Pinpoint the cell where the given text exists, returning its [X, Y] midpoint coordinate. 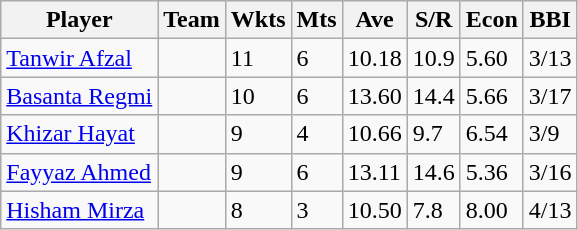
Hisham Mirza [80, 210]
3 [316, 210]
Fayyaz Ahmed [80, 172]
5.60 [492, 58]
3/17 [550, 96]
Wkts [258, 20]
BBI [550, 20]
S/R [434, 20]
Team [192, 20]
3/13 [550, 58]
Econ [492, 20]
Ave [374, 20]
9.7 [434, 134]
Player [80, 20]
11 [258, 58]
10.50 [374, 210]
Tanwir Afzal [80, 58]
Khizar Hayat [80, 134]
13.60 [374, 96]
3/9 [550, 134]
10.9 [434, 58]
5.66 [492, 96]
10.66 [374, 134]
4/13 [550, 210]
5.36 [492, 172]
13.11 [374, 172]
14.4 [434, 96]
10 [258, 96]
4 [316, 134]
Basanta Regmi [80, 96]
3/16 [550, 172]
10.18 [374, 58]
Mts [316, 20]
7.8 [434, 210]
14.6 [434, 172]
8.00 [492, 210]
6.54 [492, 134]
8 [258, 210]
